Search for the cell housing the specified text and yield its [X, Y] center coordinate. 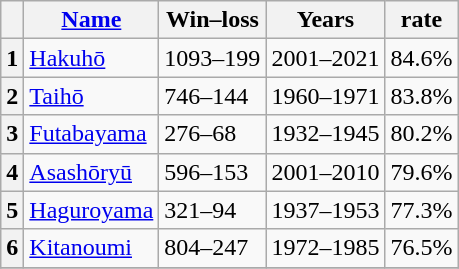
Win–loss [212, 20]
Hakuhō [92, 58]
746–144 [212, 96]
79.6% [422, 172]
2001–2010 [326, 172]
Kitanoumi [92, 248]
83.8% [422, 96]
276–68 [212, 134]
596–153 [212, 172]
2001–2021 [326, 58]
1932–1945 [326, 134]
80.2% [422, 134]
77.3% [422, 210]
Futabayama [92, 134]
1960–1971 [326, 96]
1093–199 [212, 58]
1937–1953 [326, 210]
5 [12, 210]
2 [12, 96]
Taihō [92, 96]
4 [12, 172]
6 [12, 248]
rate [422, 20]
Asashōryū [92, 172]
1 [12, 58]
Years [326, 20]
76.5% [422, 248]
84.6% [422, 58]
804–247 [212, 248]
1972–1985 [326, 248]
3 [12, 134]
Name [92, 20]
Haguroyama [92, 210]
321–94 [212, 210]
